Detect which cell encompasses the target text, then output its [x, y] center coordinate. 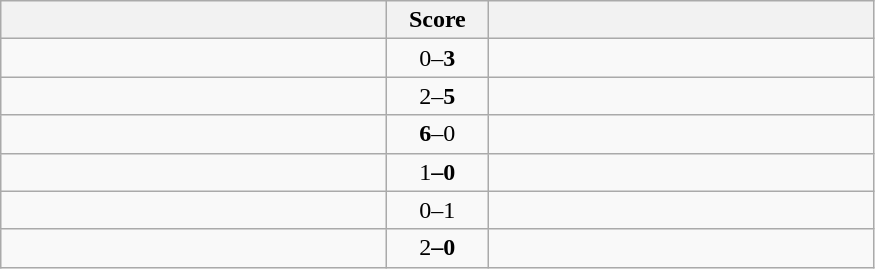
0–3 [438, 58]
Score [438, 20]
6–0 [438, 134]
2–5 [438, 96]
0–1 [438, 210]
1–0 [438, 172]
2–0 [438, 248]
